Detect which cell encompasses the target text, then output its (X, Y) center coordinate. 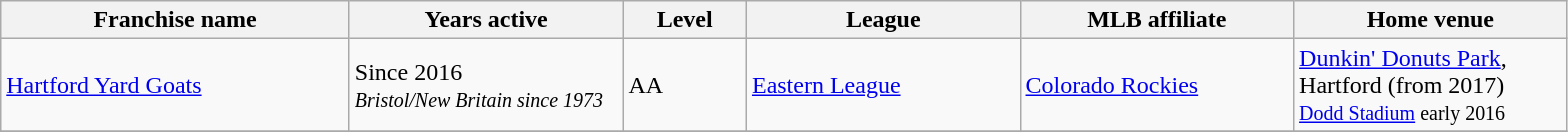
AA (685, 85)
Franchise name (176, 20)
Level (685, 20)
Years active (486, 20)
League (883, 20)
Since 2016Bristol/New Britain since 1973 (486, 85)
Colorado Rockies (1157, 85)
Hartford Yard Goats (176, 85)
MLB affiliate (1157, 20)
Home venue (1431, 20)
Dunkin' Donuts Park, Hartford (from 2017)Dodd Stadium early 2016 (1431, 85)
Eastern League (883, 85)
